Search for the cell housing the specified text and yield its [X, Y] center coordinate. 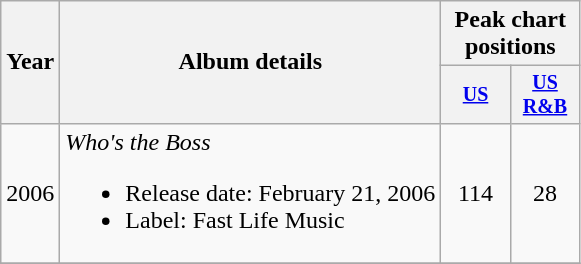
Peak chart positions [510, 34]
US R&B [544, 94]
Album details [250, 62]
2006 [30, 193]
Year [30, 62]
114 [476, 193]
Who's the BossRelease date: February 21, 2006Label: Fast Life Music [250, 193]
US [476, 94]
28 [544, 193]
